Extract the (X, Y) coordinate from the center of the cell holding the provided text.  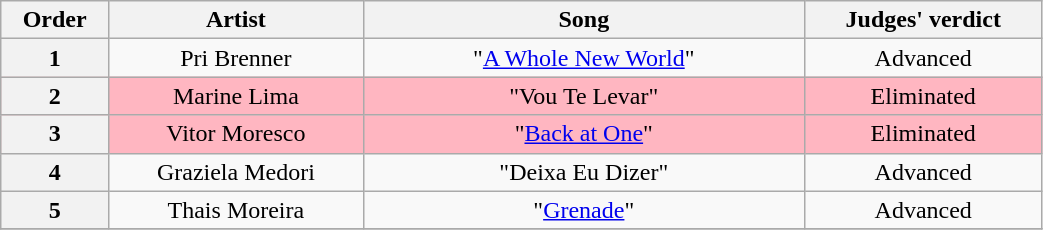
Graziela Medori (236, 172)
Pri Brenner (236, 58)
Order (55, 20)
Judges' verdict (923, 20)
"Grenade" (584, 210)
"Deixa Eu Dizer" (584, 172)
"Vou Te Levar" (584, 96)
Artist (236, 20)
2 (55, 96)
"Back at One" (584, 134)
5 (55, 210)
1 (55, 58)
Thais Moreira (236, 210)
3 (55, 134)
4 (55, 172)
"A Whole New World" (584, 58)
Vitor Moresco (236, 134)
Song (584, 20)
Marine Lima (236, 96)
